Locate the cell with the specified text and output its [X, Y] center coordinate. 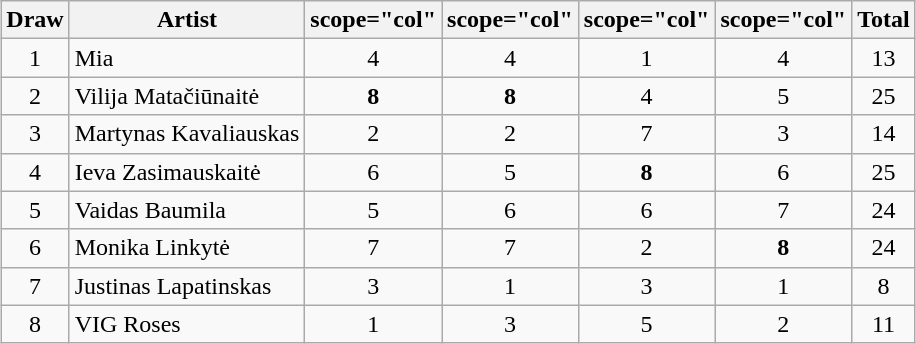
13 [884, 58]
Total [884, 20]
Artist [187, 20]
Monika Linkytė [187, 248]
Vaidas Baumila [187, 210]
Vilija Matačiūnaitė [187, 96]
14 [884, 134]
VIG Roses [187, 324]
Justinas Lapatinskas [187, 286]
11 [884, 324]
Martynas Kavaliauskas [187, 134]
Ieva Zasimauskaitė [187, 172]
Mia [187, 58]
Draw [35, 20]
